Extract the [x, y] coordinate from the center of the cell holding the provided text.  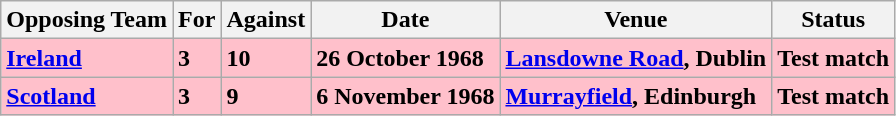
10 [266, 58]
Opposing Team [87, 20]
Murrayfield, Edinburgh [636, 96]
9 [266, 96]
Date [406, 20]
26 October 1968 [406, 58]
For [197, 20]
Lansdowne Road, Dublin [636, 58]
Against [266, 20]
6 November 1968 [406, 96]
Scotland [87, 96]
Status [834, 20]
Venue [636, 20]
Ireland [87, 58]
